Determine the [x, y] coordinate at the center of the cell enclosing the given text.  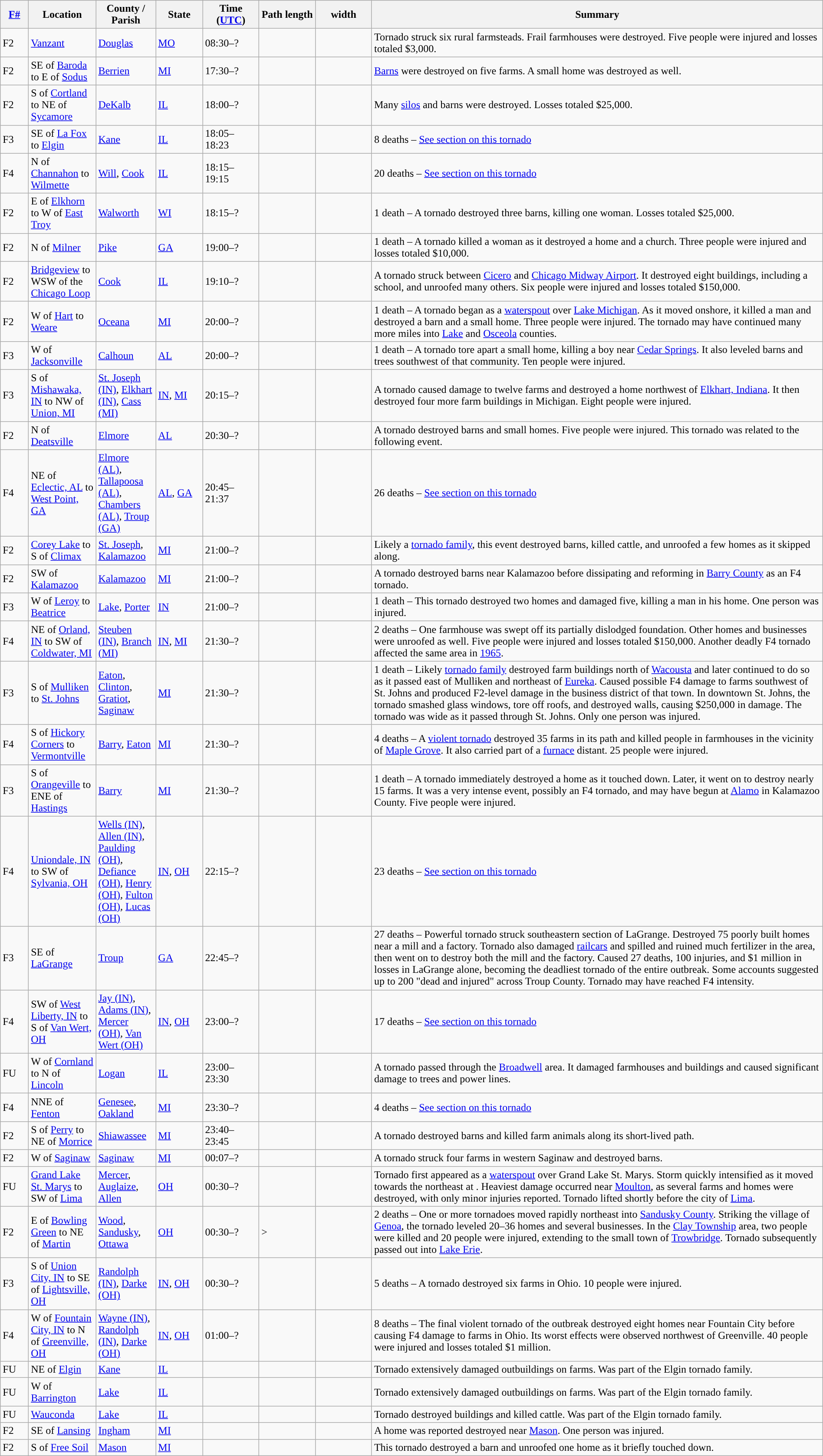
23:00–? [231, 1021]
23 deaths – See section on this tornado [597, 871]
A tornado destroyed barns and small homes. Five people were injured. This tornado was related to the following event. [597, 435]
17:30–? [231, 71]
Saginaw [126, 1158]
E of Elkhorn to W of East Troy [63, 213]
Elmore (AL), Tallapoosa (AL), Chambers (AL), Troup (GA) [126, 493]
23:30–? [231, 1107]
23:00–23:30 [231, 1073]
Lake, Porter [126, 607]
20:45–21:37 [231, 493]
Ingham [126, 1431]
A tornado destroyed barns and killed farm animals along its short-lived path. [597, 1136]
1 death – A tornado killed a woman as it destroyed a home and a church. Three people were injured and losses totaled $10,000. [597, 247]
Calhoun [126, 355]
Vanzant [63, 43]
Summary [597, 15]
Uniondale, IN to SW of Sylvania, OH [63, 871]
A home was reported destroyed near Mason. One person was injured. [597, 1431]
Barns were destroyed on five farms. A small home was destroyed as well. [597, 71]
Douglas [126, 43]
Tornado struck six rural farmsteads. Frail farmhouses were destroyed. Five people were injured and losses totaled $3,000. [597, 43]
S of Orangeville to ENE of Hastings [63, 790]
Shiawassee [126, 1136]
22:15–? [231, 871]
18:15–19:15 [231, 173]
Cook [126, 281]
00:07–? [231, 1158]
20:15–? [231, 395]
W of Cornland to N of Lincoln [63, 1073]
Wood, Sandusky, Ottawa [126, 1232]
22:45–? [231, 958]
S of Mishawaka, IN to NW of Union, MI [63, 395]
19:10–? [231, 281]
8 deaths – See section on this tornado [597, 139]
Will, Cook [126, 173]
Likely a tornado family, this event destroyed barns, killed cattle, and unroofed a few homes as it skipped along. [597, 550]
SE of La Fox to Elgin [63, 139]
S of Hickory Corners to Vermontville [63, 744]
Location [63, 15]
Genesee, Oakland [126, 1107]
Mason [126, 1447]
4 deaths – See section on this tornado [597, 1107]
20 deaths – See section on this tornado [597, 173]
SW of West Liberty, IN to S of Van Wert, OH [63, 1021]
> [287, 1232]
23:40–23:45 [231, 1136]
AL, GA [179, 493]
Barry, Eaton [126, 744]
W of Jacksonville [63, 355]
Randolph (IN), Darke (OH) [126, 1284]
20:30–? [231, 435]
NE of Orland, IN to SW of Coldwater, MI [63, 641]
W of Barrington [63, 1392]
County / Parish [126, 15]
A tornado destroyed barns near Kalamazoo before dissipating and reforming in Barry County as an F4 tornado. [597, 579]
Corey Lake to S of Climax [63, 550]
SE of Lansing [63, 1431]
MO [179, 43]
IN [179, 607]
WI [179, 213]
Bridgeview to WSW of the Chicago Loop [63, 281]
Jay (IN), Adams (IN), Mercer (OH), Van Wert (OH) [126, 1021]
SE of LaGrange [63, 958]
Many silos and barns were destroyed. Losses totaled $25,000. [597, 105]
Oceana [126, 321]
18:15–? [231, 213]
Grand Lake St. Marys to SW of Lima [63, 1186]
Mercer, Auglaize, Allen [126, 1186]
W of Fountain City, IN to N of Greenville, OH [63, 1335]
Walworth [126, 213]
1 death – A tornado destroyed three barns, killing one woman. Losses totaled $25,000. [597, 213]
08:30–? [231, 43]
19:00–? [231, 247]
E of Bowling Green to NE of Martin [63, 1232]
Steuben (IN), Branch (MI) [126, 641]
St. Joseph, Kalamazoo [126, 550]
DeKalb [126, 105]
17 deaths – See section on this tornado [597, 1021]
Wayne (IN), Randolph (IN), Darke (OH) [126, 1335]
N of Channahon to Wilmette [63, 173]
Elmore [126, 435]
Path length [287, 15]
Time (UTC) [231, 15]
Logan [126, 1073]
NE of Elgin [63, 1370]
Kalamazoo [126, 579]
Troup [126, 958]
A tornado passed through the Broadwell area. It damaged farmhouses and buildings and caused significant damage to trees and power lines. [597, 1073]
A tornado struck four farms in western Saginaw and destroyed barns. [597, 1158]
S of Mulliken to St. Johns [63, 693]
N of Milner [63, 247]
S of Cortland to NE of Sycamore [63, 105]
Pike [126, 247]
SW of Kalamazoo [63, 579]
Berrien [126, 71]
F# [15, 15]
W of Saginaw [63, 1158]
SE of Baroda to E of Sodus [63, 71]
W of Leroy to Beatrice [63, 607]
Tornado destroyed buildings and killed cattle. Was part of the Elgin tornado family. [597, 1414]
Barry [126, 790]
NE of Eclectic, AL to West Point, GA [63, 493]
S of Free Soil [63, 1447]
Eaton, Clinton, Gratiot, Saginaw [126, 693]
5 deaths – A tornado destroyed six farms in Ohio. 10 people were injured. [597, 1284]
18:00–? [231, 105]
St. Joseph (IN), Elkhart (IN), Cass (MI) [126, 395]
Wauconda [63, 1414]
This tornado destroyed a barn and unroofed one home as it briefly touched down. [597, 1447]
width [344, 15]
S of Union City, IN to SE of Lightsville, OH [63, 1284]
N of Deatsville [63, 435]
S of Perry to NE of Morrice [63, 1136]
W of Hart to Weare [63, 321]
NNE of Fenton [63, 1107]
26 deaths – See section on this tornado [597, 493]
Wells (IN), Allen (IN), Paulding (OH), Defiance (OH), Henry (OH), Fulton (OH), Lucas (OH) [126, 871]
State [179, 15]
01:00–? [231, 1335]
1 death – This tornado destroyed two homes and damaged five, killing a man in his home. One person was injured. [597, 607]
18:05–18:23 [231, 139]
